Search for the cell housing the specified text and yield its (X, Y) center coordinate. 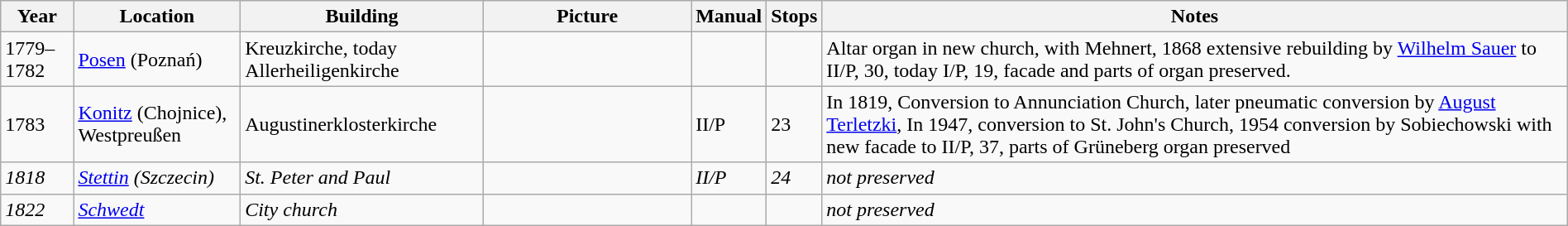
1779–1782 (37, 60)
Augustinerklosterkirche (362, 124)
24 (794, 178)
23 (794, 124)
Konitz (Chojnice), Westpreußen (157, 124)
Building (362, 17)
Manual (729, 17)
1783 (37, 124)
1818 (37, 178)
St. Peter and Paul (362, 178)
City church (362, 209)
Schwedt (157, 209)
Stettin (Szczecin) (157, 178)
Posen (Poznań) (157, 60)
Location (157, 17)
Kreuzkirche, today Allerheiligenkirche (362, 60)
Notes (1194, 17)
Picture (587, 17)
Year (37, 17)
Stops (794, 17)
1822 (37, 209)
Altar organ in new church, with Mehnert, 1868 extensive rebuilding by Wilhelm Sauer to II/P, 30, today I/P, 19, facade and parts of organ preserved. (1194, 60)
